Extract the [x, y] coordinate from the center of the cell holding the provided text.  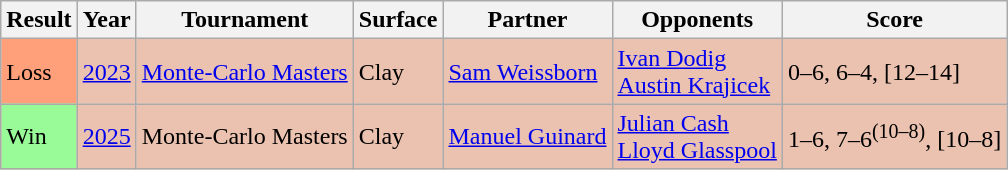
Loss [39, 72]
Year [106, 20]
Win [39, 136]
Opponents [697, 20]
Sam Weissborn [528, 72]
Julian Cash Lloyd Glasspool [697, 136]
2025 [106, 136]
Partner [528, 20]
0–6, 6–4, [12–14] [894, 72]
Result [39, 20]
1–6, 7–6(10–8), [10–8] [894, 136]
Score [894, 20]
Tournament [244, 20]
2023 [106, 72]
Manuel Guinard [528, 136]
Surface [398, 20]
Ivan Dodig Austin Krajicek [697, 72]
